Scan for the cell matching the given text and deliver its (x, y) coordinate at center. 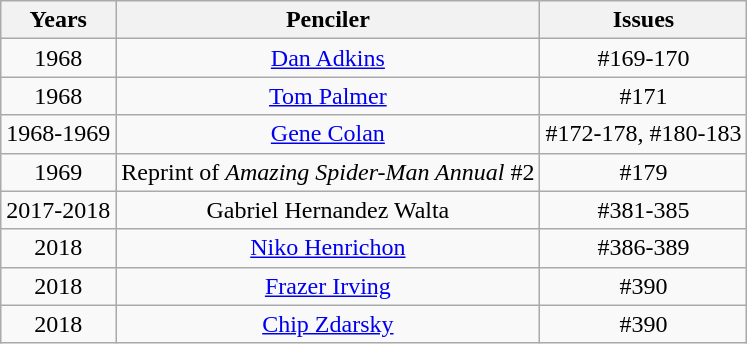
Gene Colan (328, 134)
#172-178, #180-183 (644, 134)
#179 (644, 172)
Dan Adkins (328, 58)
Reprint of Amazing Spider-Man Annual #2 (328, 172)
#381-385 (644, 210)
Gabriel Hernandez Walta (328, 210)
1969 (58, 172)
#171 (644, 96)
Tom Palmer (328, 96)
#386-389 (644, 248)
Issues (644, 20)
Years (58, 20)
Frazer Irving (328, 286)
#169-170 (644, 58)
Chip Zdarsky (328, 324)
Niko Henrichon (328, 248)
1968-1969 (58, 134)
Penciler (328, 20)
2017-2018 (58, 210)
